Find where the given text appears and provide that cell's center as [X, Y] coordinate. 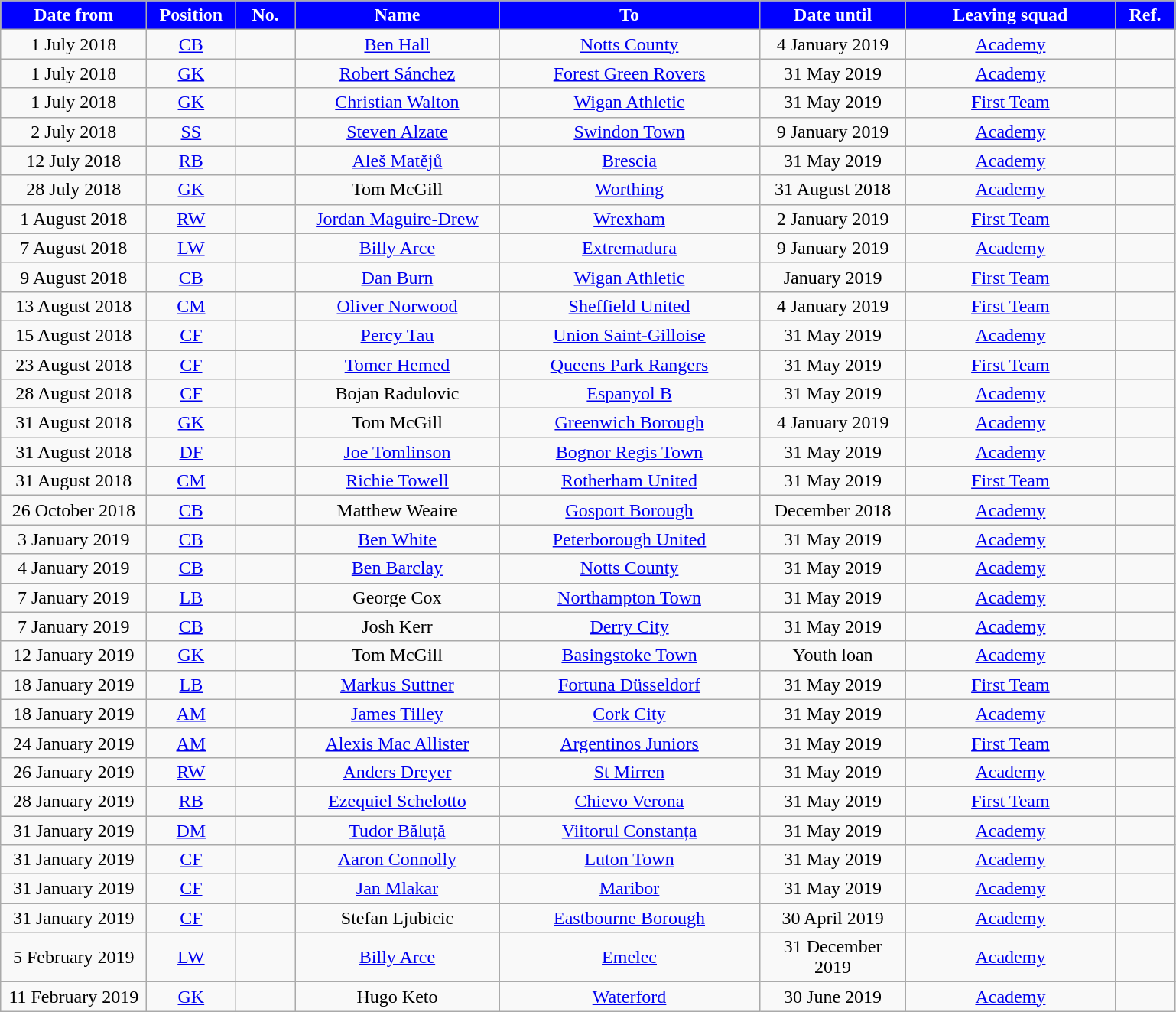
Hugo Keto [397, 997]
Forest Green Rovers [629, 73]
24 January 2019 [73, 743]
Worthing [629, 190]
2 July 2018 [73, 132]
28 July 2018 [73, 190]
St Mirren [629, 772]
31 December 2019 [833, 958]
Alexis Mac Allister [397, 743]
Luton Town [629, 860]
Aleš Matějů [397, 161]
2 January 2019 [833, 219]
Jan Mlakar [397, 889]
Richie Towell [397, 481]
Leaving squad [1011, 15]
Ben Barclay [397, 568]
Chievo Verona [629, 801]
Sheffield United [629, 306]
Date from [73, 15]
Northampton Town [629, 597]
30 June 2019 [833, 997]
28 August 2018 [73, 394]
12 July 2018 [73, 161]
Ben Hall [397, 44]
Joe Tomlinson [397, 452]
Derry City [629, 626]
Viitorul Constanța [629, 830]
Name [397, 15]
Eastbourne Borough [629, 918]
12 January 2019 [73, 656]
DF [191, 452]
Markus Suttner [397, 685]
Bojan Radulovic [397, 394]
Emelec [629, 958]
Stefan Ljubicic [397, 918]
Maribor [629, 889]
Peterborough United [629, 539]
James Tilley [397, 714]
13 August 2018 [73, 306]
26 October 2018 [73, 510]
Queens Park Rangers [629, 365]
Ref. [1145, 15]
5 February 2019 [73, 958]
Wrexham [629, 219]
11 February 2019 [73, 997]
Argentinos Juniors [629, 743]
Steven Alzate [397, 132]
Anders Dreyer [397, 772]
Greenwich Borough [629, 423]
DM [191, 830]
Josh Kerr [397, 626]
Percy Tau [397, 335]
1 August 2018 [73, 219]
Dan Burn [397, 277]
Basingstoke Town [629, 656]
December 2018 [833, 510]
Date until [833, 15]
Waterford [629, 997]
Fortuna Düsseldorf [629, 685]
Cork City [629, 714]
Union Saint-Gilloise [629, 335]
SS [191, 132]
Aaron Connolly [397, 860]
To [629, 15]
Espanyol B [629, 394]
Extremadura [629, 248]
Ben White [397, 539]
Tomer Hemed [397, 365]
Matthew Weaire [397, 510]
Jordan Maguire-Drew [397, 219]
Gosport Borough [629, 510]
23 August 2018 [73, 365]
Robert Sánchez [397, 73]
30 April 2019 [833, 918]
Rotherham United [629, 481]
Bognor Regis Town [629, 452]
9 August 2018 [73, 277]
26 January 2019 [73, 772]
Brescia [629, 161]
Position [191, 15]
7 August 2018 [73, 248]
Oliver Norwood [397, 306]
28 January 2019 [73, 801]
Christian Walton [397, 103]
3 January 2019 [73, 539]
Tudor Băluță [397, 830]
15 August 2018 [73, 335]
January 2019 [833, 277]
Swindon Town [629, 132]
Ezequiel Schelotto [397, 801]
Youth loan [833, 656]
No. [266, 15]
George Cox [397, 597]
